Search for the cell housing the specified text and yield its (X, Y) center coordinate. 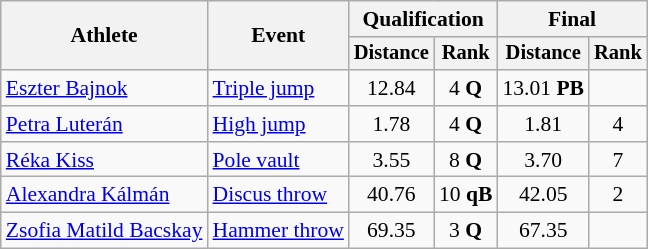
2 (618, 195)
Zsofia Matild Bacskay (104, 231)
Réka Kiss (104, 160)
1.78 (392, 124)
Petra Luterán (104, 124)
3.55 (392, 160)
4 (618, 124)
Event (278, 36)
Eszter Bajnok (104, 88)
67.35 (543, 231)
3.70 (543, 160)
42.05 (543, 195)
12.84 (392, 88)
Final (572, 19)
Alexandra Kálmán (104, 195)
3 Q (466, 231)
10 qB (466, 195)
Discus throw (278, 195)
7 (618, 160)
1.81 (543, 124)
40.76 (392, 195)
69.35 (392, 231)
Qualification (423, 19)
Triple jump (278, 88)
Pole vault (278, 160)
Hammer throw (278, 231)
13.01 PB (543, 88)
Athlete (104, 36)
8 Q (466, 160)
High jump (278, 124)
